Output the (X, Y) coordinate of the center of the cell containing the given text.  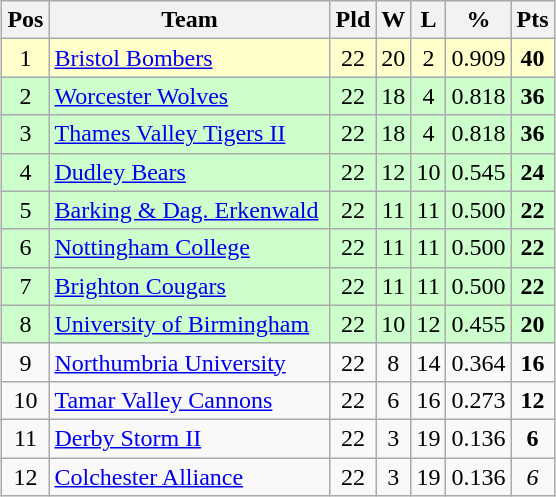
14 (428, 362)
Bristol Bombers (190, 58)
24 (532, 172)
0.545 (478, 172)
Worcester Wolves (190, 96)
5 (26, 210)
University of Birmingham (190, 324)
1 (26, 58)
Dudley Bears (190, 172)
Barking & Dag. Erkenwald (190, 210)
Brighton Cougars (190, 286)
Team (190, 20)
Pts (532, 20)
Tamar Valley Cannons (190, 400)
W (394, 20)
0.273 (478, 400)
0.909 (478, 58)
Derby Storm II (190, 438)
40 (532, 58)
9 (26, 362)
Thames Valley Tigers II (190, 134)
Pld (353, 20)
Northumbria University (190, 362)
Pos (26, 20)
L (428, 20)
Nottingham College (190, 248)
% (478, 20)
7 (26, 286)
0.455 (478, 324)
0.364 (478, 362)
Colchester Alliance (190, 477)
